Return [X, Y] of the center of cell containing provided text 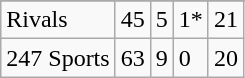
63 [132, 58]
9 [162, 58]
20 [226, 58]
45 [132, 20]
1* [190, 20]
0 [190, 58]
Rivals [58, 20]
21 [226, 20]
247 Sports [58, 58]
5 [162, 20]
